Output the (X, Y) coordinate of the center of the cell containing the given text.  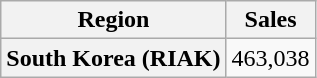
Sales (270, 20)
463,038 (270, 58)
Region (114, 20)
South Korea (RIAK) (114, 58)
